Search for the cell housing the specified text and yield its (X, Y) center coordinate. 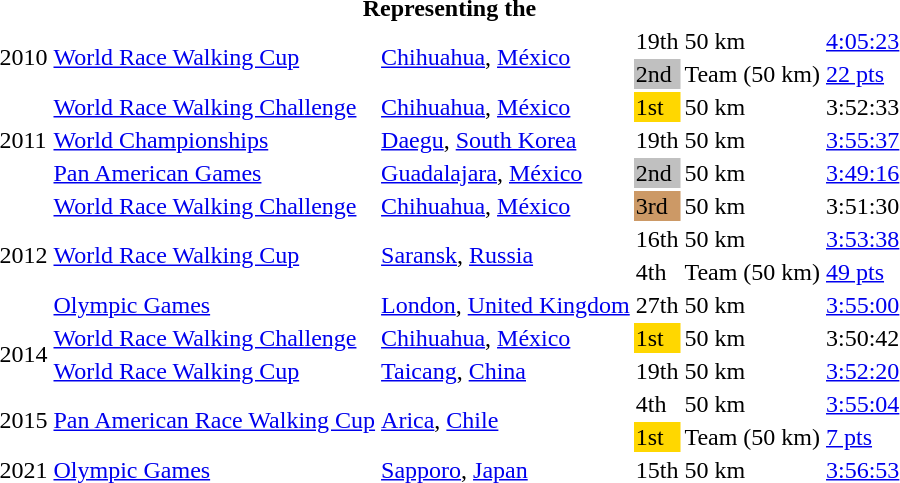
Pan American Race Walking Cup (214, 420)
Saransk, Russia (506, 256)
Guadalajara, México (506, 173)
Daegu, South Korea (506, 140)
Taicang, China (506, 371)
16th (657, 239)
3rd (657, 206)
27th (657, 305)
World Championships (214, 140)
Olympic Games (214, 305)
London, United Kingdom (506, 305)
Pan American Games (214, 173)
Arica, Chile (506, 420)
